Provide the (x, y) coordinate of the cell's center where the given text is located.  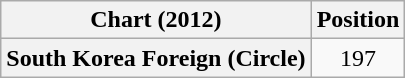
197 (358, 58)
South Korea Foreign (Circle) (156, 58)
Position (358, 20)
Chart (2012) (156, 20)
